Identify which cell holds the provided text, then report its [x, y] central coordinate. 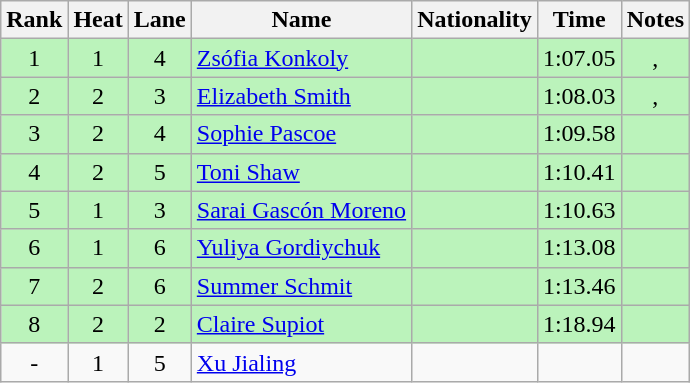
1:18.94 [579, 324]
7 [34, 286]
Name [301, 20]
Yuliya Gordiychuk [301, 248]
1:13.08 [579, 248]
1:10.63 [579, 210]
Sophie Pascoe [301, 134]
8 [34, 324]
Notes [655, 20]
- [34, 362]
Lane [160, 20]
1:08.03 [579, 96]
Time [579, 20]
Heat [98, 20]
1:10.41 [579, 172]
Rank [34, 20]
Nationality [475, 20]
Sarai Gascón Moreno [301, 210]
1:07.05 [579, 58]
Summer Schmit [301, 286]
Claire Supiot [301, 324]
Toni Shaw [301, 172]
Elizabeth Smith [301, 96]
1:09.58 [579, 134]
Xu Jialing [301, 362]
Zsófia Konkoly [301, 58]
1:13.46 [579, 286]
